Pinpoint the cell where the given text exists, returning its (X, Y) midpoint coordinate. 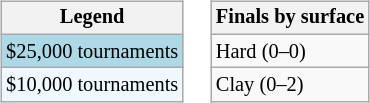
Legend (92, 18)
Clay (0–2) (290, 85)
$10,000 tournaments (92, 85)
Hard (0–0) (290, 51)
Finals by surface (290, 18)
$25,000 tournaments (92, 51)
